Scan for the cell matching the given text and deliver its [X, Y] coordinate at center. 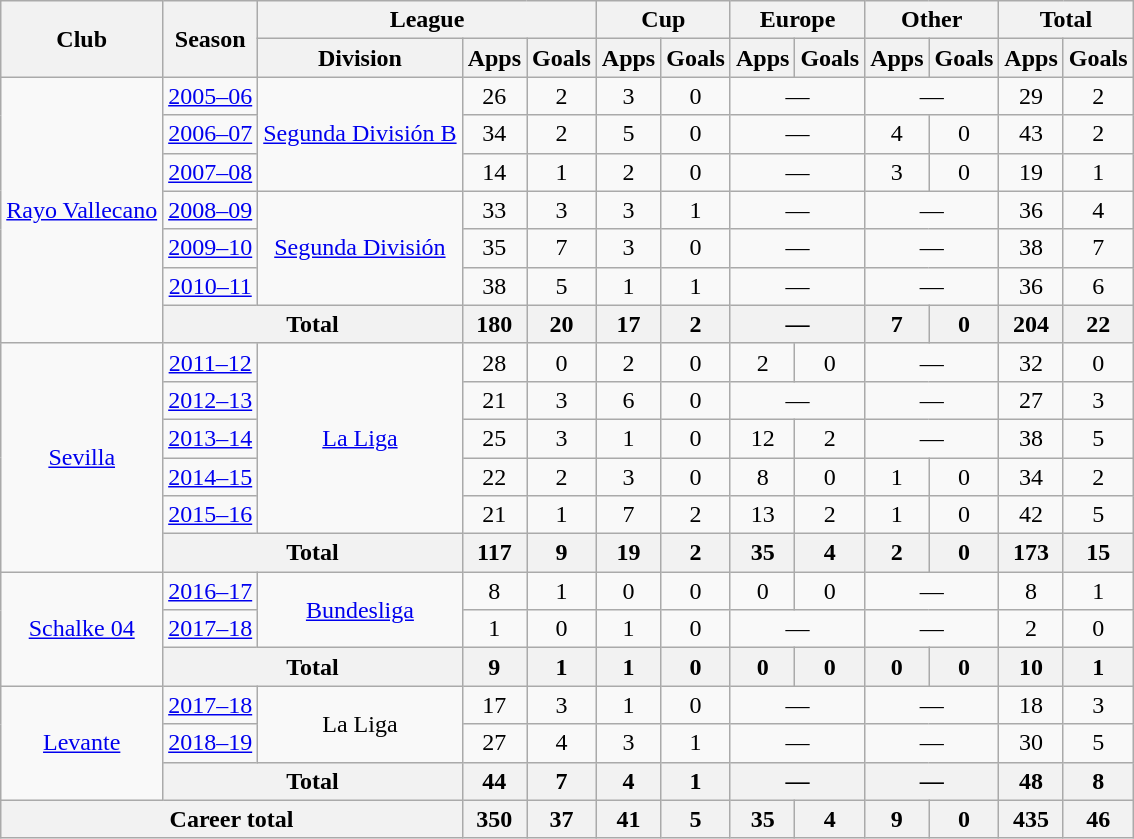
13 [762, 515]
Rayo Vallecano [82, 210]
2016–17 [210, 591]
180 [494, 324]
Other [932, 20]
435 [1031, 819]
Career total [232, 819]
29 [1031, 96]
2015–16 [210, 515]
2009–10 [210, 248]
33 [494, 210]
117 [494, 553]
2018–19 [210, 743]
14 [494, 172]
30 [1031, 743]
2011–12 [210, 362]
Bundesliga [360, 610]
350 [494, 819]
32 [1031, 362]
2013–14 [210, 438]
37 [562, 819]
Schalke 04 [82, 629]
2012–13 [210, 400]
2010–11 [210, 286]
Sevilla [82, 457]
26 [494, 96]
42 [1031, 515]
28 [494, 362]
2008–09 [210, 210]
Season [210, 39]
10 [1031, 667]
48 [1031, 781]
2006–07 [210, 134]
25 [494, 438]
League [428, 20]
Division [360, 58]
41 [628, 819]
Segunda División B [360, 134]
Club [82, 39]
2005–06 [210, 96]
173 [1031, 553]
18 [1031, 705]
Levante [82, 743]
Europe [797, 20]
43 [1031, 134]
204 [1031, 324]
15 [1098, 553]
20 [562, 324]
12 [762, 438]
46 [1098, 819]
Segunda División [360, 248]
44 [494, 781]
Cup [663, 20]
2014–15 [210, 477]
2007–08 [210, 172]
